For the text-containing cell, return its midpoint in (X, Y) coordinate format. 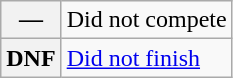
— (31, 20)
DNF (31, 58)
Did not finish (146, 58)
Did not compete (146, 20)
